From the cell containing the given text, extract its center point as (x, y) coordinate. 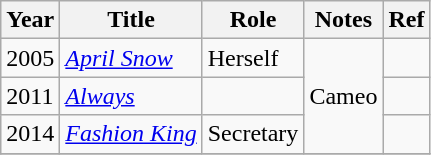
Fashion King (131, 134)
Secretary (253, 134)
Ref (406, 20)
Title (131, 20)
Always (131, 96)
Role (253, 20)
2014 (30, 134)
April Snow (131, 58)
Year (30, 20)
2011 (30, 96)
Herself (253, 58)
Notes (344, 20)
Cameo (344, 96)
2005 (30, 58)
